Return the (x, y) coordinate for the center point of the cell that contains the specified text.  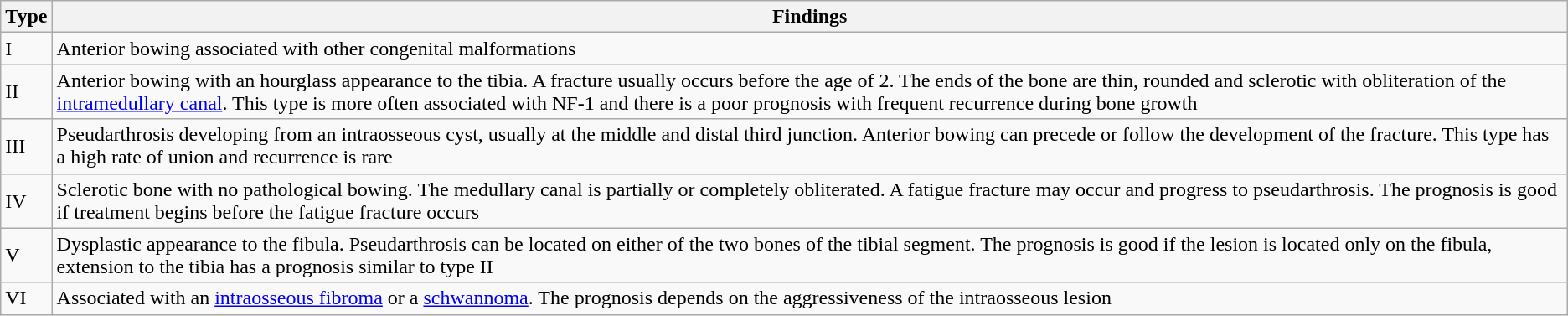
IV (27, 201)
Anterior bowing associated with other congenital malformations (809, 49)
Findings (809, 17)
III (27, 146)
VI (27, 298)
I (27, 49)
II (27, 92)
V (27, 255)
Associated with an intraosseous fibroma or a schwannoma. The prognosis depends on the aggressiveness of the intraosseous lesion (809, 298)
Type (27, 17)
